Provide the (x, y) coordinate of the cell's center where the given text is located.  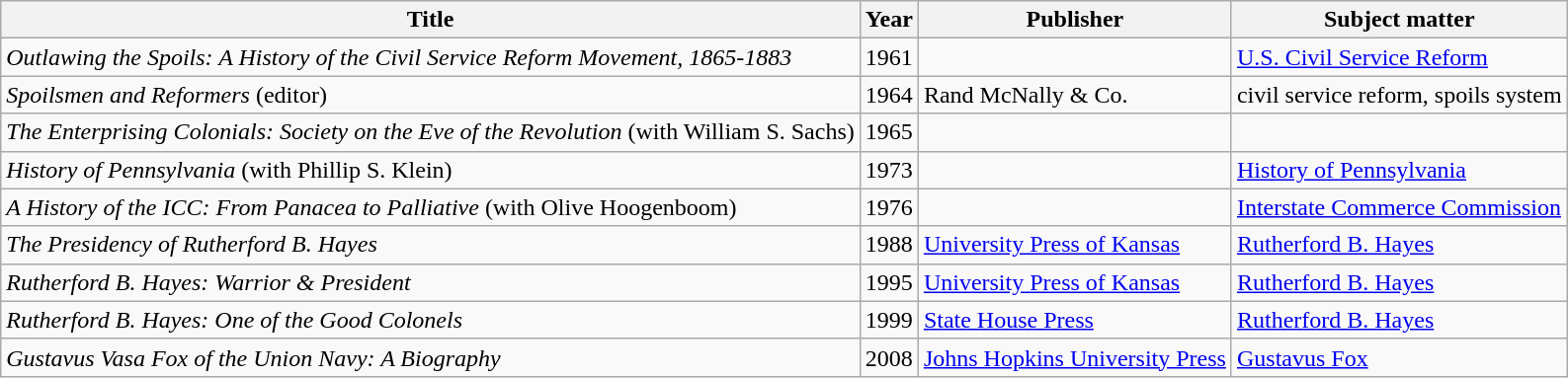
1988 (889, 245)
Gustavus Vasa Fox of the Union Navy: A Biography (431, 357)
1999 (889, 320)
1973 (889, 170)
State House Press (1075, 320)
Title (431, 20)
1976 (889, 207)
U.S. Civil Service Reform (1399, 57)
Spoilsmen and Reformers (editor) (431, 95)
The Enterprising Colonials: Society on the Eve of the Revolution (with William S. Sachs) (431, 132)
Johns Hopkins University Press (1075, 357)
Rutherford B. Hayes: One of the Good Colonels (431, 320)
1995 (889, 282)
Subject matter (1399, 20)
Year (889, 20)
The Presidency of Rutherford B. Hayes (431, 245)
Rand McNally & Co. (1075, 95)
Gustavus Fox (1399, 357)
A History of the ICC: From Panacea to Palliative (with Olive Hoogenboom) (431, 207)
2008 (889, 357)
1964 (889, 95)
civil service reform, spoils system (1399, 95)
1961 (889, 57)
Interstate Commerce Commission (1399, 207)
1965 (889, 132)
Publisher (1075, 20)
History of Pennsylvania (1399, 170)
History of Pennsylvania (with Phillip S. Klein) (431, 170)
Outlawing the Spoils: A History of the Civil Service Reform Movement, 1865-1883 (431, 57)
Rutherford B. Hayes: Warrior & President (431, 282)
